Scan for the cell matching the given text and deliver its (x, y) coordinate at center. 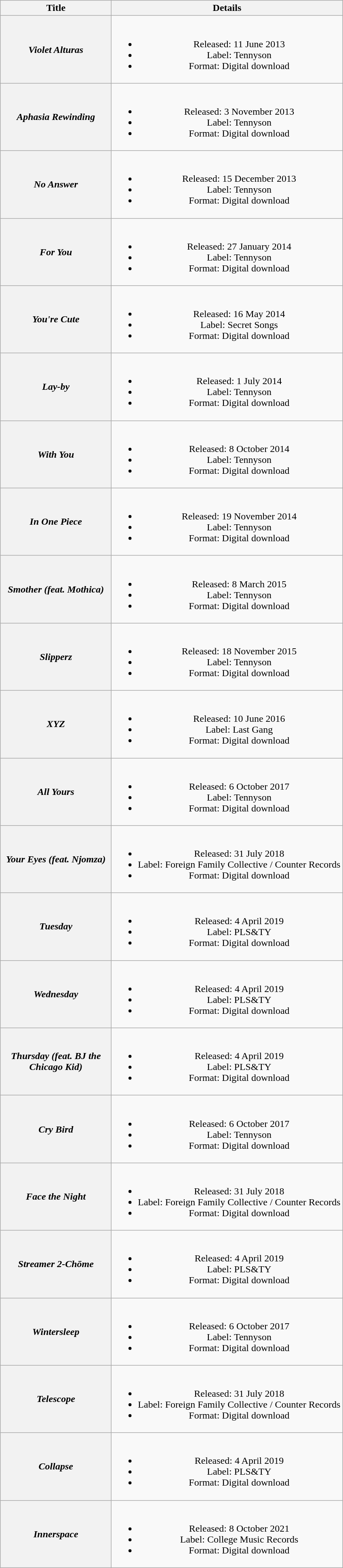
Thursday (feat. BJ the Chicago Kid) (56, 1061)
Released: 8 March 2015Label: TennysonFormat: Digital download (227, 589)
Lay-by (56, 387)
Released: 16 May 2014Label: Secret SongsFormat: Digital download (227, 319)
Details (227, 8)
Released: 8 October 2014Label: TennysonFormat: Digital download (227, 454)
Collapse (56, 1466)
All Yours (56, 792)
Released: 19 November 2014Label: TennysonFormat: Digital download (227, 522)
Released: 11 June 2013Label: TennysonFormat: Digital download (227, 49)
Telescope (56, 1399)
Released: 3 November 2013Label: TennysonFormat: Digital download (227, 117)
Released: 15 December 2013Label: TennysonFormat: Digital download (227, 184)
Wednesday (56, 994)
You're Cute (56, 319)
Slipperz (56, 657)
Tuesday (56, 927)
XYZ (56, 724)
Face the Night (56, 1196)
Released: 8 October 2021Label: College Music RecordsFormat: Digital download (227, 1534)
Smother (feat. Mothica) (56, 589)
Violet Alturas (56, 49)
In One Piece (56, 522)
Cry Bird (56, 1129)
With You (56, 454)
Title (56, 8)
Innerspace (56, 1534)
Released: 18 November 2015Label: TennysonFormat: Digital download (227, 657)
No Answer (56, 184)
Released: 27 January 2014Label: TennysonFormat: Digital download (227, 252)
Your Eyes (feat. Njomza) (56, 860)
For You (56, 252)
Streamer 2-Chōme (56, 1264)
Wintersleep (56, 1331)
Released: 10 June 2016Label: Last GangFormat: Digital download (227, 724)
Released: 1 July 2014Label: TennysonFormat: Digital download (227, 387)
Aphasia Rewinding (56, 117)
